Determine the [x, y] coordinate at the center of the cell enclosing the given text.  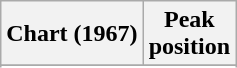
Chart (1967) [72, 34]
Peakposition [189, 34]
